Determine the (x, y) coordinate at the center of the cell enclosing the given text.  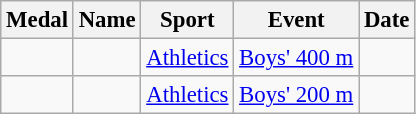
Medal (38, 20)
Sport (188, 20)
Boys' 400 m (296, 58)
Boys' 200 m (296, 95)
Date (387, 20)
Name (107, 20)
Event (296, 20)
